Locate the cell with the specified text and output its (X, Y) center coordinate. 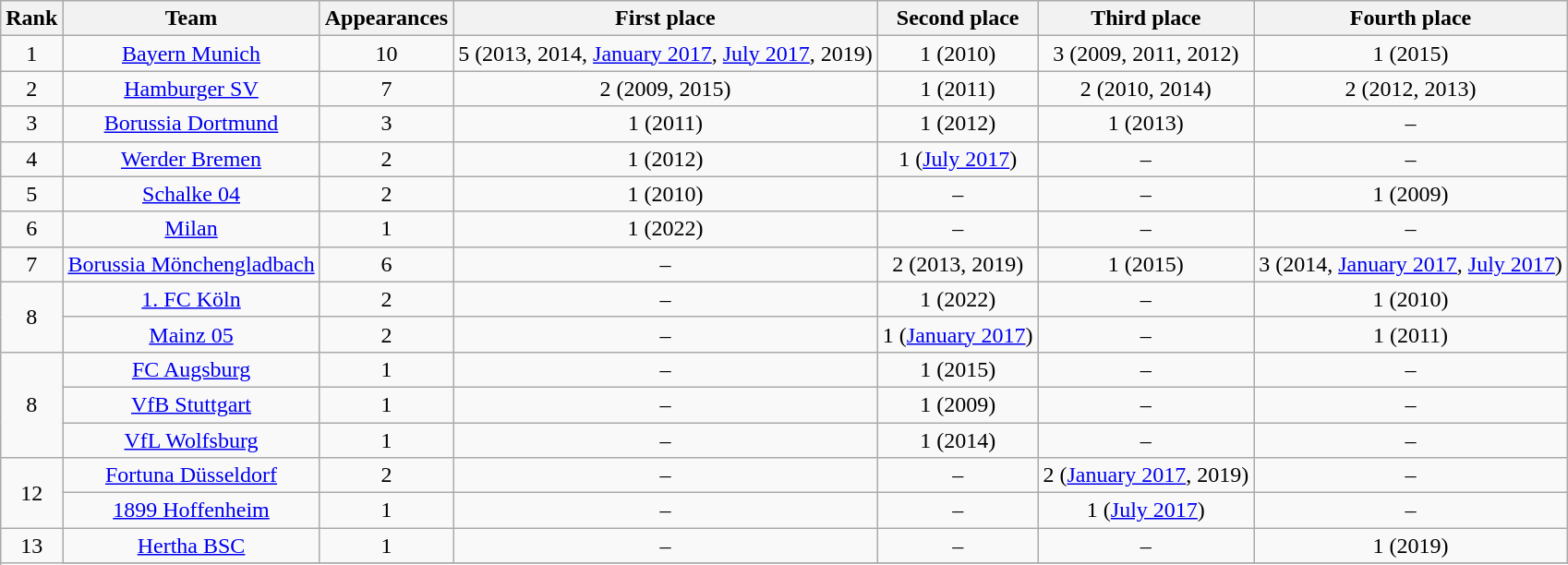
VfB Stuttgart (191, 404)
1 (2013) (1146, 124)
3 (2009, 2011, 2012) (1146, 54)
Rank (31, 18)
Mainz 05 (191, 334)
3 (2014, January 2017, July 2017) (1411, 264)
Fourth place (1411, 18)
Appearances (386, 18)
First place (666, 18)
Third place (1146, 18)
Borussia Dortmund (191, 124)
2 (2010, 2014) (1146, 89)
Werder Bremen (191, 159)
10 (386, 54)
Schalke 04 (191, 194)
FC Augsburg (191, 369)
1 (January 2017) (958, 334)
1. FC Köln (191, 299)
Team (191, 18)
1 (2019) (1411, 546)
5 (2013, 2014, January 2017, July 2017, 2019) (666, 54)
12 (31, 493)
1 (2014) (958, 440)
Hamburger SV (191, 89)
13 (31, 546)
Milan (191, 229)
2 (2009, 2015) (666, 89)
1899 Hoffenheim (191, 511)
5 (31, 194)
2 (2013, 2019) (958, 264)
VfL Wolfsburg (191, 440)
2 (2012, 2013) (1411, 89)
Second place (958, 18)
Bayern Munich (191, 54)
Borussia Mönchengladbach (191, 264)
4 (31, 159)
Hertha BSC (191, 546)
2 (January 2017, 2019) (1146, 475)
Fortuna Düsseldorf (191, 475)
